From the cell containing the given text, extract its center point as (X, Y) coordinate. 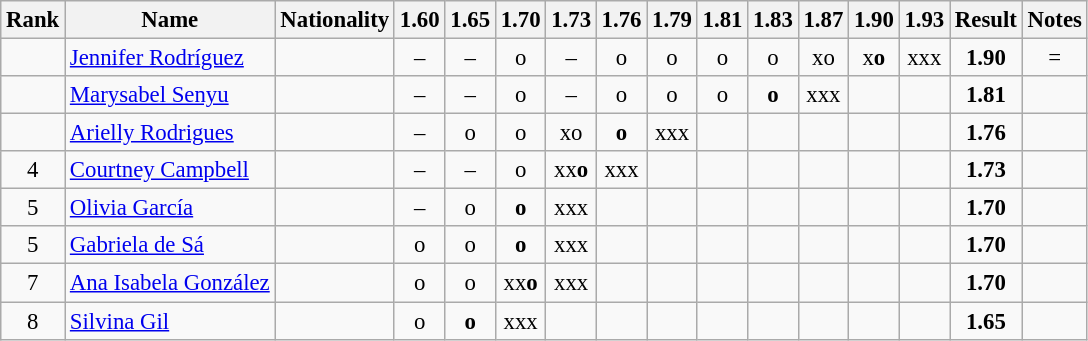
Gabriela de Sá (170, 245)
Nationality (334, 20)
1.79 (672, 20)
Rank (33, 20)
Marysabel Senyu (170, 95)
Courtney Campbell (170, 170)
Name (170, 20)
1.60 (419, 20)
1.83 (773, 20)
Notes (1054, 20)
Ana Isabela González (170, 283)
Result (986, 20)
Jennifer Rodríguez (170, 58)
1.93 (924, 20)
Silvina Gil (170, 321)
= (1054, 58)
7 (33, 283)
8 (33, 321)
4 (33, 170)
Arielly Rodrigues (170, 133)
Olivia García (170, 208)
1.87 (823, 20)
